Identify which cell holds the provided text, then report its [x, y] central coordinate. 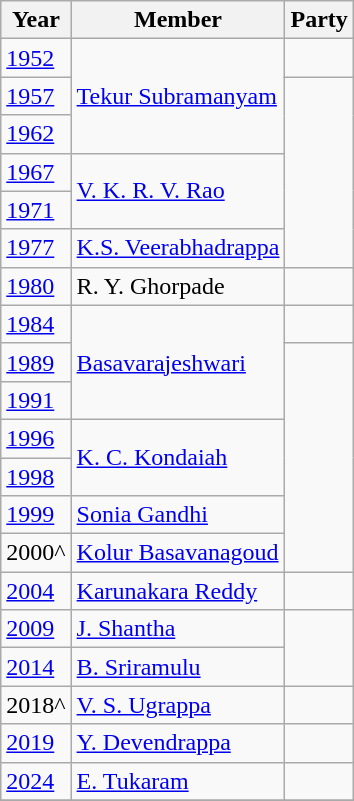
1999 [36, 515]
2000^ [36, 553]
1962 [36, 134]
2018^ [36, 705]
Sonia Gandhi [178, 515]
1967 [36, 172]
Basavarajeshwari [178, 362]
1952 [36, 58]
Member [178, 20]
1971 [36, 210]
2014 [36, 667]
R. Y. Ghorpade [178, 286]
2009 [36, 629]
1957 [36, 96]
Tekur Subramanyam [178, 96]
Year [36, 20]
1977 [36, 248]
2024 [36, 781]
2004 [36, 591]
V. K. R. V. Rao [178, 191]
1998 [36, 477]
1991 [36, 400]
E. Tukaram [178, 781]
2019 [36, 743]
1996 [36, 438]
1980 [36, 286]
Karunakara Reddy [178, 591]
V. S. Ugrappa [178, 705]
Kolur Basavanagoud [178, 553]
K.S. Veerabhadrappa [178, 248]
1984 [36, 324]
K. C. Kondaiah [178, 457]
Y. Devendrappa [178, 743]
B. Sriramulu [178, 667]
J. Shantha [178, 629]
1989 [36, 362]
Party [319, 20]
